Identify which cell holds the provided text, then report its [X, Y] central coordinate. 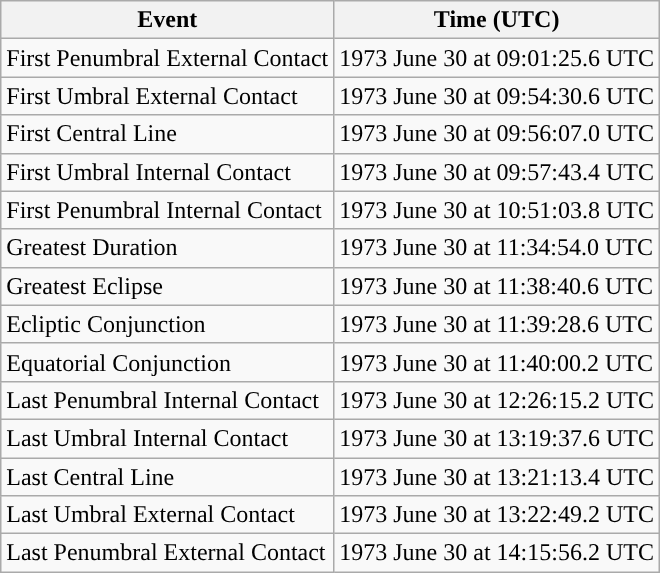
Greatest Duration [168, 248]
1973 June 30 at 11:39:28.6 UTC [497, 324]
1973 June 30 at 13:22:49.2 UTC [497, 515]
First Penumbral External Contact [168, 58]
1973 June 30 at 13:19:37.6 UTC [497, 438]
1973 June 30 at 14:15:56.2 UTC [497, 553]
1973 June 30 at 13:21:13.4 UTC [497, 477]
First Central Line [168, 134]
Event [168, 20]
Time (UTC) [497, 20]
1973 June 30 at 09:56:07.0 UTC [497, 134]
1973 June 30 at 11:34:54.0 UTC [497, 248]
Last Penumbral External Contact [168, 553]
First Penumbral Internal Contact [168, 210]
Equatorial Conjunction [168, 362]
Last Central Line [168, 477]
1973 June 30 at 10:51:03.8 UTC [497, 210]
1973 June 30 at 11:40:00.2 UTC [497, 362]
1973 June 30 at 09:57:43.4 UTC [497, 172]
First Umbral External Contact [168, 96]
1973 June 30 at 11:38:40.6 UTC [497, 286]
Greatest Eclipse [168, 286]
1973 June 30 at 09:01:25.6 UTC [497, 58]
1973 June 30 at 09:54:30.6 UTC [497, 96]
Last Umbral External Contact [168, 515]
Ecliptic Conjunction [168, 324]
Last Penumbral Internal Contact [168, 400]
Last Umbral Internal Contact [168, 438]
1973 June 30 at 12:26:15.2 UTC [497, 400]
First Umbral Internal Contact [168, 172]
